Output the [x, y] coordinate of the center of the cell containing the given text.  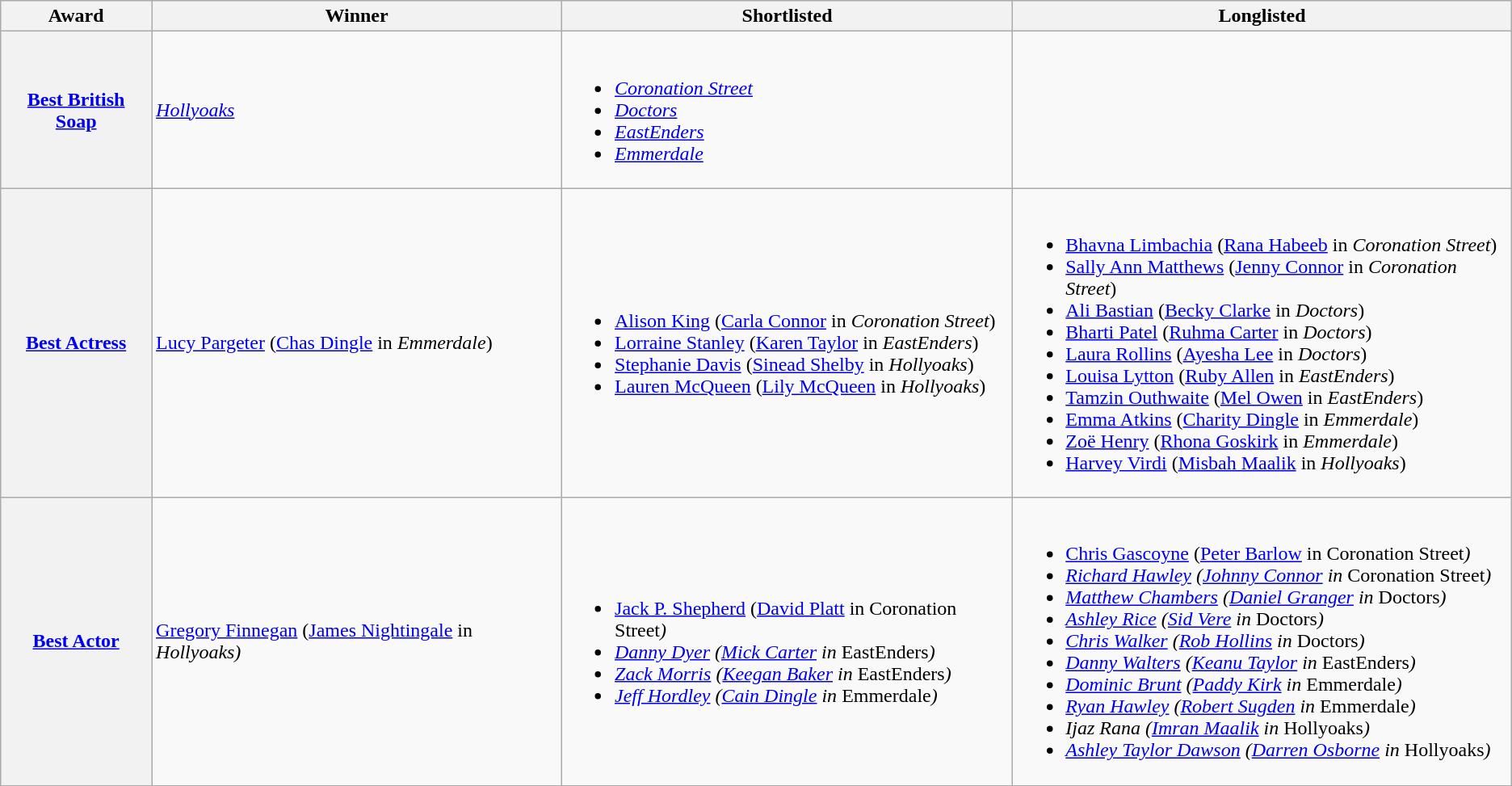
Longlisted [1262, 16]
Winner [357, 16]
Award [76, 16]
Lucy Pargeter (Chas Dingle in Emmerdale) [357, 343]
Gregory Finnegan (James Nightingale in Hollyoaks) [357, 641]
Best British Soap [76, 110]
Best Actor [76, 641]
Best Actress [76, 343]
Hollyoaks [357, 110]
Shortlisted [787, 16]
Coronation StreetDoctorsEastEndersEmmerdale [787, 110]
